Return [x, y] of the center of cell containing provided text 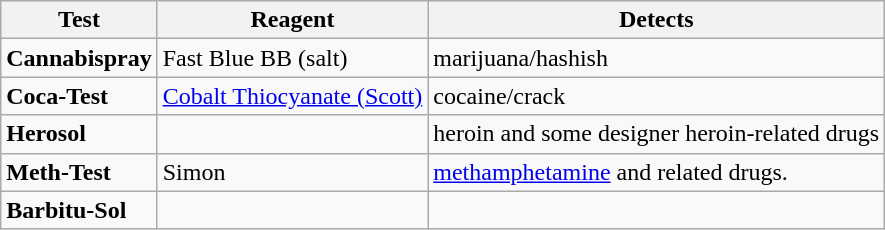
cocaine/crack [656, 96]
marijuana/hashish [656, 58]
Reagent [292, 20]
Cannabispray [79, 58]
Herosol [79, 134]
Cobalt Thiocyanate (Scott) [292, 96]
Simon [292, 172]
heroin and some designer heroin-related drugs [656, 134]
Fast Blue BB (salt) [292, 58]
Detects [656, 20]
Test [79, 20]
Meth-Test [79, 172]
Coca-Test [79, 96]
methamphetamine and related drugs. [656, 172]
Barbitu-Sol [79, 210]
